Detect which cell encompasses the target text, then output its (X, Y) center coordinate. 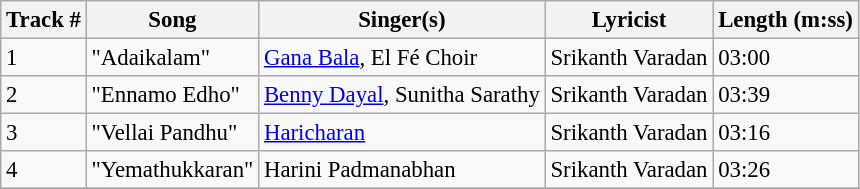
Length (m:ss) (786, 20)
"Adaikalam" (172, 58)
03:39 (786, 95)
Haricharan (402, 133)
03:00 (786, 58)
"Ennamo Edho" (172, 95)
Song (172, 20)
03:26 (786, 170)
Lyricist (629, 20)
Singer(s) (402, 20)
2 (44, 95)
Gana Bala, El Fé Choir (402, 58)
03:16 (786, 133)
4 (44, 170)
Benny Dayal, Sunitha Sarathy (402, 95)
3 (44, 133)
Track # (44, 20)
"Yemathukkaran" (172, 170)
"Vellai Pandhu" (172, 133)
1 (44, 58)
Harini Padmanabhan (402, 170)
